Output the [X, Y] coordinate of the center of the cell containing the given text.  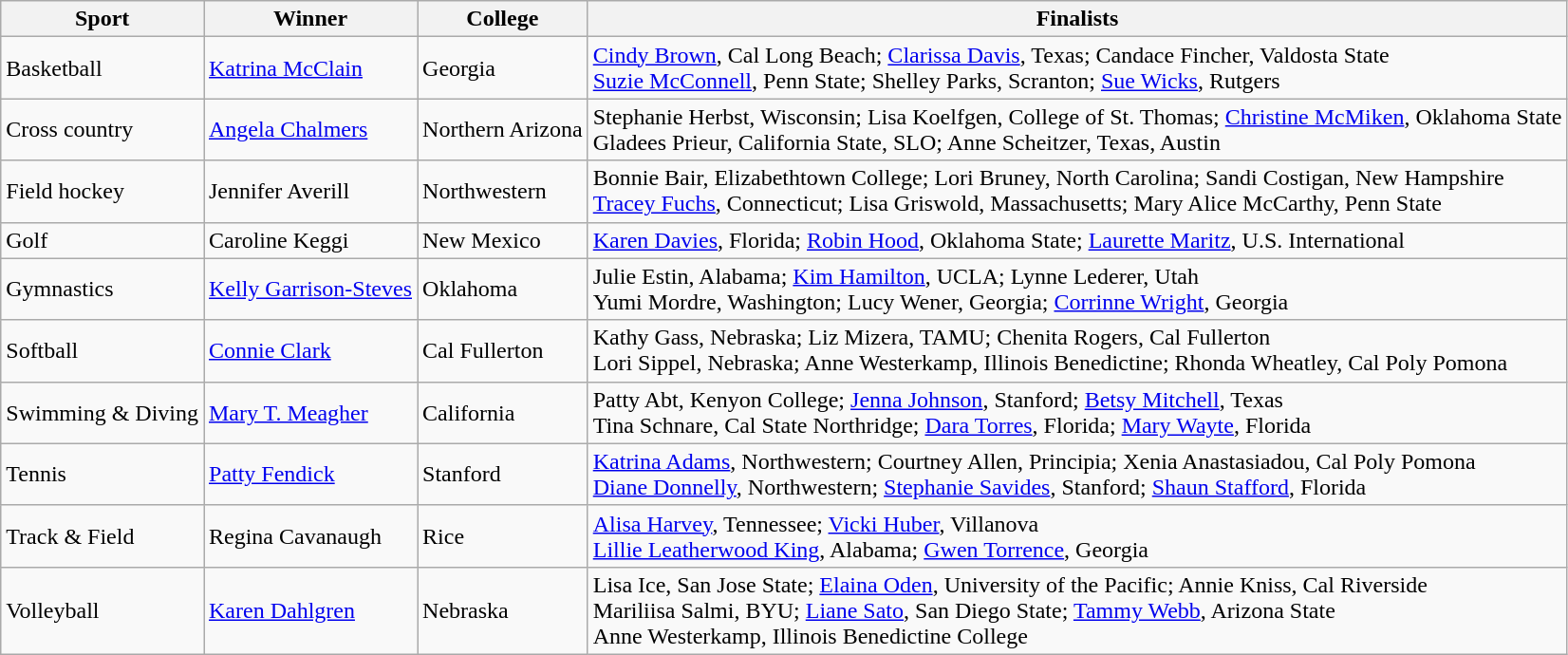
Patty Fendick [309, 475]
Golf [103, 240]
Rice [503, 535]
Northwestern [503, 192]
Nebraska [503, 610]
Mary T. Meagher [309, 412]
Regina Cavanaugh [309, 535]
Cross country [103, 129]
Kelly Garrison-Steves [309, 289]
Karen Davies, Florida; Robin Hood, Oklahoma State; Laurette Maritz, U.S. International [1077, 240]
California [503, 412]
Swimming & Diving [103, 412]
Stanford [503, 475]
Julie Estin, Alabama; Kim Hamilton, UCLA; Lynne Lederer, UtahYumi Mordre, Washington; Lucy Wener, Georgia; Corrinne Wright, Georgia [1077, 289]
Connie Clark [309, 351]
Volleyball [103, 610]
Caroline Keggi [309, 240]
Jennifer Averill [309, 192]
Field hockey [103, 192]
Alisa Harvey, Tennessee; Vicki Huber, VillanovaLillie Leatherwood King, Alabama; Gwen Torrence, Georgia [1077, 535]
Angela Chalmers [309, 129]
Winner [309, 19]
Northern Arizona [503, 129]
Tennis [103, 475]
Track & Field [103, 535]
Georgia [503, 68]
Karen Dahlgren [309, 610]
Sport [103, 19]
Oklahoma [503, 289]
New Mexico [503, 240]
Softball [103, 351]
Finalists [1077, 19]
Katrina McClain [309, 68]
College [503, 19]
Cal Fullerton [503, 351]
Basketball [103, 68]
Gymnastics [103, 289]
